Return [x, y] of the center of cell containing provided text 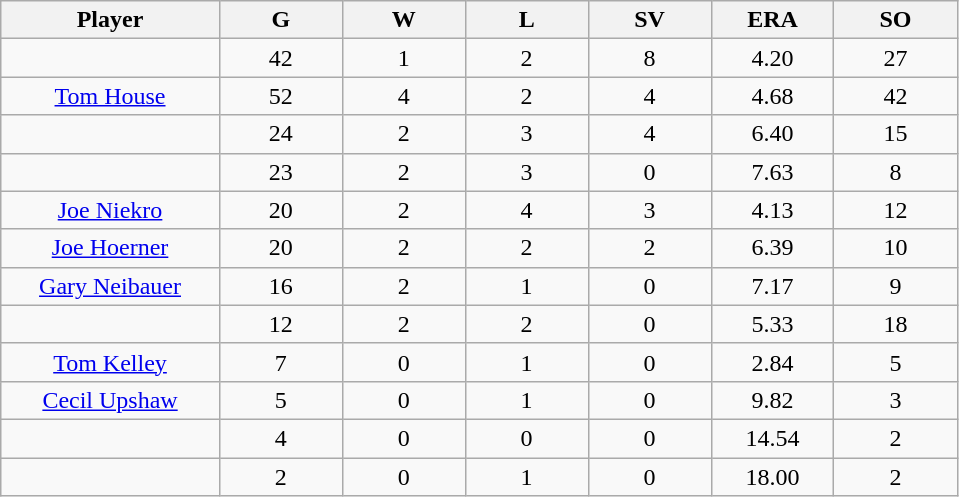
15 [896, 134]
16 [280, 286]
6.39 [772, 248]
7.63 [772, 172]
14.54 [772, 438]
10 [896, 248]
4.13 [772, 210]
Player [110, 20]
6.40 [772, 134]
4.68 [772, 96]
18.00 [772, 477]
9 [896, 286]
W [404, 20]
4.20 [772, 58]
Joe Niekro [110, 210]
Tom Kelley [110, 362]
Gary Neibauer [110, 286]
G [280, 20]
SV [650, 20]
27 [896, 58]
7.17 [772, 286]
ERA [772, 20]
Tom House [110, 96]
SO [896, 20]
Cecil Upshaw [110, 400]
L [526, 20]
2.84 [772, 362]
23 [280, 172]
52 [280, 96]
7 [280, 362]
18 [896, 324]
5.33 [772, 324]
Joe Hoerner [110, 248]
24 [280, 134]
9.82 [772, 400]
